Capture the cell that displays the provided text and extract its [X, Y] central coordinate. 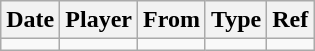
From [171, 20]
Player [99, 20]
Ref [290, 20]
Type [236, 20]
Date [30, 20]
